Locate the cell with the specified text and output its [X, Y] center coordinate. 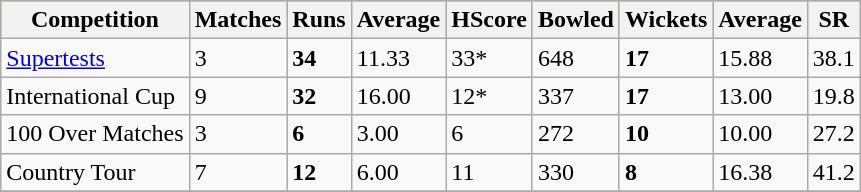
337 [576, 96]
330 [576, 172]
11 [490, 172]
41.2 [834, 172]
648 [576, 58]
6.00 [398, 172]
19.8 [834, 96]
3.00 [398, 134]
100 Over Matches [95, 134]
Supertests [95, 58]
10 [666, 134]
Wickets [666, 20]
Runs [319, 20]
27.2 [834, 134]
15.88 [760, 58]
16.38 [760, 172]
International Cup [95, 96]
34 [319, 58]
7 [238, 172]
Bowled [576, 20]
38.1 [834, 58]
Matches [238, 20]
12* [490, 96]
11.33 [398, 58]
9 [238, 96]
Competition [95, 20]
SR [834, 20]
13.00 [760, 96]
12 [319, 172]
32 [319, 96]
10.00 [760, 134]
8 [666, 172]
HScore [490, 20]
33* [490, 58]
272 [576, 134]
16.00 [398, 96]
Country Tour [95, 172]
